Extract the [x, y] coordinate from the center of the cell holding the provided text.  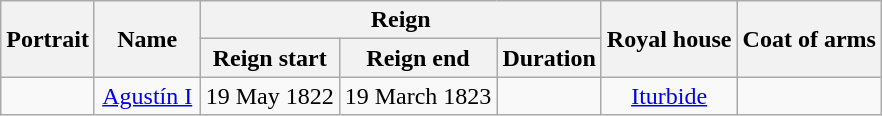
19 March 1823 [418, 96]
Iturbide [669, 96]
Portrait [48, 39]
Coat of arms [809, 39]
Name [147, 39]
Duration [549, 58]
19 May 1822 [270, 96]
Reign end [418, 58]
Royal house [669, 39]
Reign [400, 20]
Agustín I [147, 96]
Reign start [270, 58]
